From the cell containing the given text, extract its center point as [x, y] coordinate. 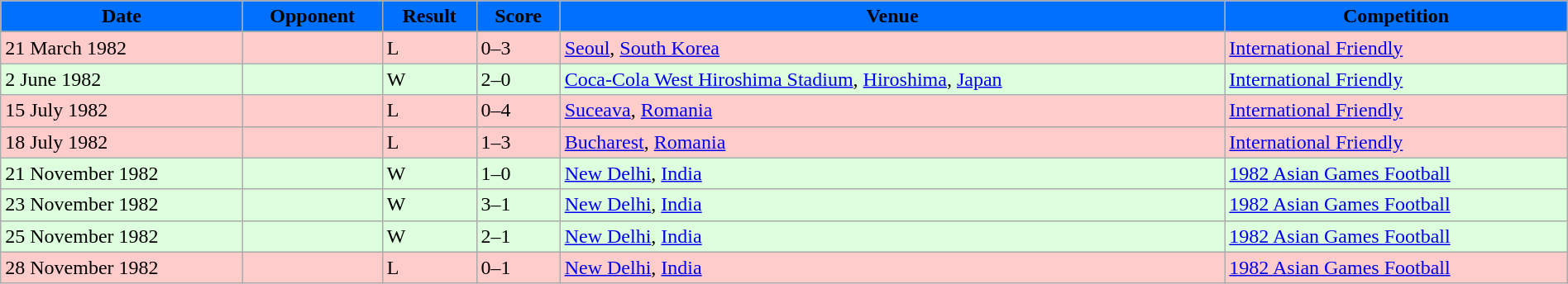
15 July 1982 [122, 111]
Coca-Cola West Hiroshima Stadium, Hiroshima, Japan [892, 79]
23 November 1982 [122, 205]
3–1 [518, 205]
Venue [892, 17]
18 July 1982 [122, 142]
0–4 [518, 111]
0–1 [518, 267]
Bucharest, Romania [892, 142]
2–1 [518, 236]
25 November 1982 [122, 236]
Seoul, South Korea [892, 48]
21 March 1982 [122, 48]
Score [518, 17]
2–0 [518, 79]
Suceava, Romania [892, 111]
2 June 1982 [122, 79]
Date [122, 17]
Competition [1396, 17]
21 November 1982 [122, 173]
1–0 [518, 173]
28 November 1982 [122, 267]
0–3 [518, 48]
Opponent [313, 17]
1–3 [518, 142]
Result [429, 17]
